Return [x, y] of the center of cell containing provided text 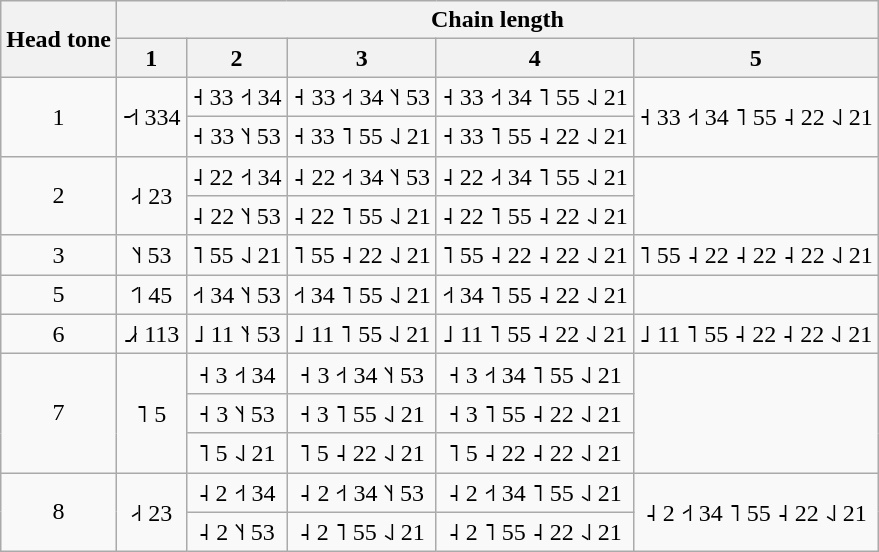
˧˦ 34 ˥ 55 ˨˩ 21 [362, 295]
˨ 22 ˥ 55 ˨ 22 ˨˩ 21 [534, 216]
˥ 55 ˨ 22 ˨ 22 ˨˩ 21 [534, 255]
˥ 5 ˨˩ 21 [236, 453]
Chain length [497, 20]
˩ 11 ˥ 55 ˨ 22 ˨ 22 ˨˩ 21 [756, 334]
Head tone [59, 39]
˥ 5 [151, 414]
˧ 3 ˧˦ 34 ˥˧ 53 [362, 374]
˨ 2 ˥ 55 ˨˩ 21 [362, 532]
6 [59, 334]
˨ 2 ˧˦ 34 [236, 492]
˩ 11 ˥ 55 ˨˩ 21 [362, 334]
˧ 3 ˥ 55 ˨ 22 ˨˩ 21 [534, 413]
˧ 33 ˥ 55 ˨ 22 ˨˩ 21 [534, 136]
˧˦ 34 ˥ 55 ˨ 22 ˨˩ 21 [534, 295]
˧ 33 ˧˦ 34 ˥ 55 ˨ 22 ˨˩ 21 [756, 116]
˨ 2 ˧˦ 34 ˥˧ 53 [362, 492]
4 [534, 58]
˨ 2 ˧˦ 34 ˥ 55 ˨˩ 21 [534, 492]
˧ 33 ˧˦ 34 ˥˧ 53 [362, 97]
˧˦ 34 ˥˧ 53 [236, 295]
˥ 55 ˨ 22 ˨ 22 ˨ 22 ˨˩ 21 [756, 255]
˥ 5 ˨ 22 ˨˩ 21 [362, 453]
˨ 22 ˥˧ 53 [236, 216]
˥ 5 ˨ 22 ˨ 22 ˨˩ 21 [534, 453]
˩ 11 ˥ 55 ˨ 22 ˨˩ 21 [534, 334]
˨ 2 ˧˦ 34 ˥ 55 ˨ 22 ˨˩ 21 [756, 512]
˨ 22 ˨˧ 34 ˥ 55 ˨˩ 21 [534, 176]
˨ 22 ˧˦ 34 [236, 176]
˨ 22 ˧˦ 34 ˥˧ 53 [362, 176]
˥˧ 53 [151, 255]
˨ 22 ˥ 55 ˨˩ 21 [362, 216]
˧ 33 ˧˦ 34 [236, 97]
˧ 3 ˥˧ 53 [236, 413]
8 [59, 512]
˧ 33 ˥˧ 53 [236, 136]
˩˩˧ 113 [151, 334]
˨ 2 ˥ 55 ˨ 22 ˨˩ 21 [534, 532]
˧ 33 ˥ 55 ˨˩ 21 [362, 136]
˦˥ 45 [151, 295]
˧˧˦ 334 [151, 116]
˥ 55 ˨ 22 ˨˩ 21 [362, 255]
˧ 3 ˥ 55 ˨˩ 21 [362, 413]
˥ 55 ˨˩ 21 [236, 255]
˨ 2 ˥˧ 53 [236, 532]
˧ 33 ˧˦ 34 ˥ 55 ˨˩ 21 [534, 97]
˧ 3 ˧˦ 34 [236, 374]
˩ 11 ˥˧ 53 [236, 334]
7 [59, 414]
˧ 3 ˧˦ 34 ˥ 55 ˨˩ 21 [534, 374]
